For the text-containing cell, return its midpoint in (x, y) coordinate format. 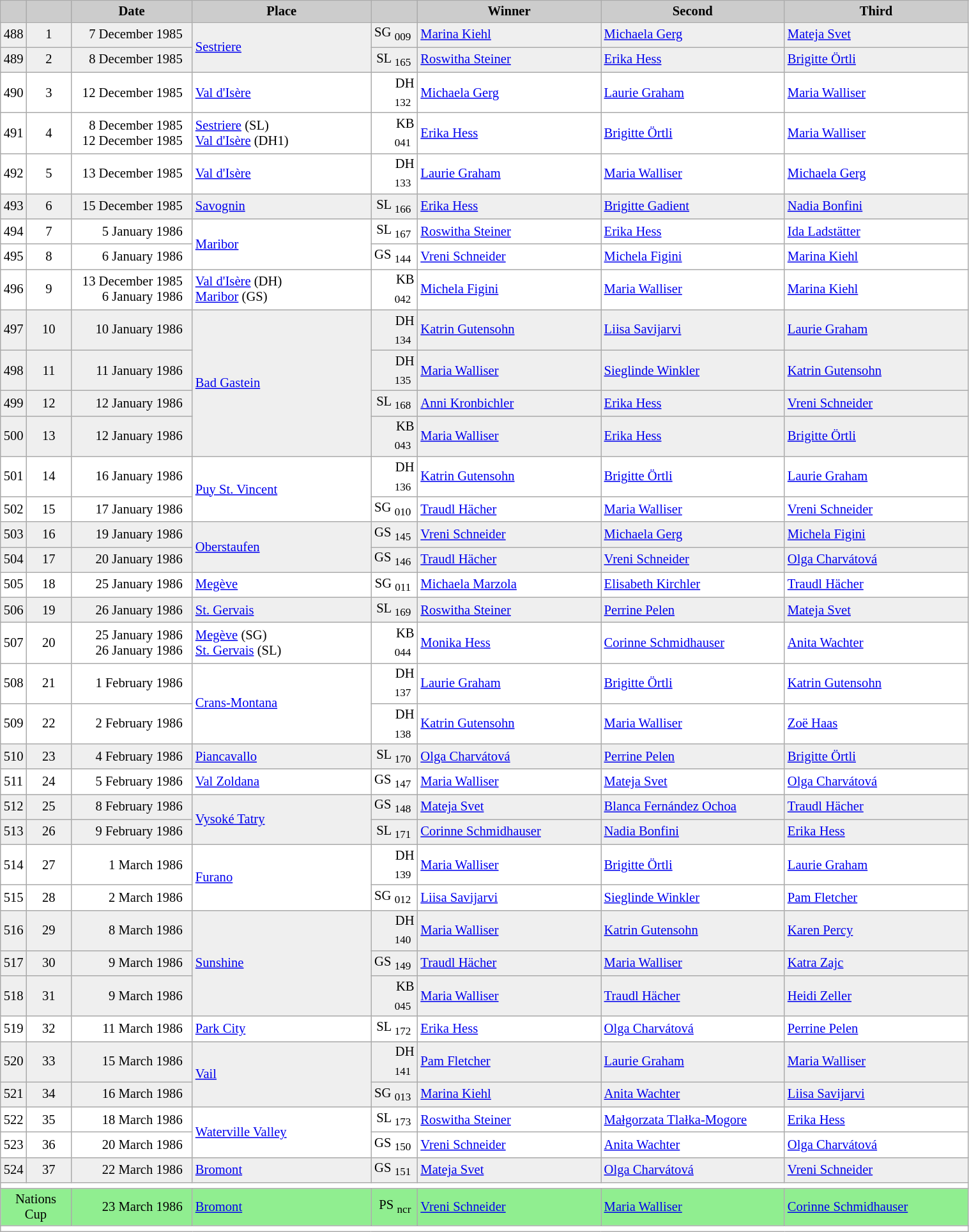
6 January 1986 (132, 257)
Małgorzata Tlałka-Mogore (692, 1119)
4 (49, 133)
36 (49, 1145)
KB 044 (395, 643)
7 December 1985 (132, 34)
16 January 1986 (132, 476)
Piancavallo (282, 756)
24 (49, 782)
496 (14, 289)
516 (14, 930)
505 (14, 585)
517 (14, 963)
22 March 1986 (132, 1170)
1 March 1986 (132, 865)
GS 144 (395, 257)
15 December 1985 (132, 206)
Brigitte Gadient (692, 206)
PS ncr (395, 1207)
DH 133 (395, 174)
35 (49, 1119)
SG 013 (395, 1095)
GS 145 (395, 534)
30 (49, 963)
11 (49, 370)
SG 011 (395, 585)
17 (49, 559)
8 February 1986 (132, 806)
KB 045 (395, 996)
510 (14, 756)
10 January 1986 (132, 330)
DH 141 (395, 1061)
18 March 1986 (132, 1119)
9 (49, 289)
2 February 1986 (132, 723)
16 March 1986 (132, 1095)
25 (49, 806)
SG 009 (395, 34)
Heidi Zeller (876, 996)
2 March 1986 (132, 897)
Megève (282, 585)
521 (14, 1095)
DH 140 (395, 930)
Anni Kronbichler (508, 402)
34 (49, 1095)
Third (876, 11)
28 (49, 897)
DH 139 (395, 865)
8 December 1985 12 December 1985 (132, 133)
Furano (282, 878)
St. Gervais (282, 609)
21 (49, 683)
507 (14, 643)
16 (49, 534)
26 (49, 832)
27 (49, 865)
489 (14, 60)
494 (14, 231)
25 January 1986 (132, 585)
12 December 1985 (132, 92)
12 (49, 402)
490 (14, 92)
499 (14, 402)
13 December 1985 (132, 174)
508 (14, 683)
SG 010 (395, 510)
GS 147 (395, 782)
512 (14, 806)
Waterville Valley (282, 1132)
DH 135 (395, 370)
Maribor (282, 244)
519 (14, 1028)
Savognin (282, 206)
22 (49, 723)
Monika Hess (508, 643)
SL 168 (395, 402)
511 (14, 782)
23 (49, 756)
Winner (508, 11)
23 March 1986 (132, 1207)
SL 166 (395, 206)
Vysoké Tatry (282, 819)
Val Zoldana (282, 782)
515 (14, 897)
Ida Ladstätter (876, 231)
497 (14, 330)
504 (14, 559)
20 January 1986 (132, 559)
KB 043 (395, 436)
Sestriere (282, 47)
523 (14, 1145)
Crans-Montana (282, 704)
19 (49, 609)
488 (14, 34)
Date (132, 11)
GS 149 (395, 963)
Bad Gastein (282, 383)
1 February 1986 (132, 683)
Nations Cup (36, 1207)
25 January 1986 26 January 1986 (132, 643)
6 (49, 206)
SL 169 (395, 609)
8 December 1985 (132, 60)
DH 134 (395, 330)
GS 148 (395, 806)
SL 167 (395, 231)
495 (14, 257)
506 (14, 609)
17 January 1986 (132, 510)
Val d'Isère (DH) Maribor (GS) (282, 289)
Katra Zajc (876, 963)
524 (14, 1170)
31 (49, 996)
520 (14, 1061)
5 February 1986 (132, 782)
Second (692, 11)
SL 170 (395, 756)
Elisabeth Kirchler (692, 585)
20 March 1986 (132, 1145)
SL 172 (395, 1028)
GS 151 (395, 1170)
18 (49, 585)
Oberstaufen (282, 547)
SL 165 (395, 60)
DH 136 (395, 476)
522 (14, 1119)
KB 042 (395, 289)
500 (14, 436)
503 (14, 534)
26 January 1986 (132, 609)
Karen Percy (876, 930)
11 January 1986 (132, 370)
502 (14, 510)
Place (282, 11)
11 March 1986 (132, 1028)
DH 132 (395, 92)
5 January 1986 (132, 231)
8 (49, 257)
DH 137 (395, 683)
13 December 1985 6 January 1986 (132, 289)
15 March 1986 (132, 1061)
14 (49, 476)
20 (49, 643)
518 (14, 996)
37 (49, 1170)
33 (49, 1061)
493 (14, 206)
513 (14, 832)
8 March 1986 (132, 930)
SL 173 (395, 1119)
10 (49, 330)
29 (49, 930)
19 January 1986 (132, 534)
GS 146 (395, 559)
32 (49, 1028)
5 (49, 174)
Megève (SG) St. Gervais (SL) (282, 643)
SG 012 (395, 897)
491 (14, 133)
Vail (282, 1074)
498 (14, 370)
Sunshine (282, 963)
SL 171 (395, 832)
501 (14, 476)
Sestriere (SL) Val d'Isère (DH1) (282, 133)
KB 041 (395, 133)
Park City (282, 1028)
3 (49, 92)
Michaela Marzola (508, 585)
15 (49, 510)
GS 150 (395, 1145)
DH 138 (395, 723)
Blanca Fernández Ochoa (692, 806)
13 (49, 436)
1 (49, 34)
Puy St. Vincent (282, 489)
509 (14, 723)
492 (14, 174)
4 February 1986 (132, 756)
9 February 1986 (132, 832)
7 (49, 231)
Zoë Haas (876, 723)
514 (14, 865)
2 (49, 60)
